Find where the given text appears and provide that cell's center as (x, y) coordinate. 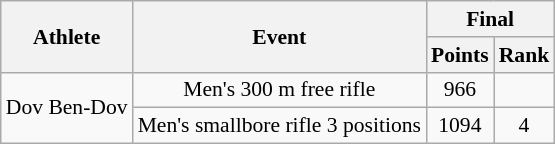
Athlete (67, 36)
1094 (460, 126)
Men's smallbore rifle 3 positions (280, 126)
Points (460, 55)
4 (524, 126)
Rank (524, 55)
966 (460, 90)
Final (490, 19)
Dov Ben-Dov (67, 108)
Men's 300 m free rifle (280, 90)
Event (280, 36)
